Return the [x, y] coordinate for the center point of the cell that contains the specified text.  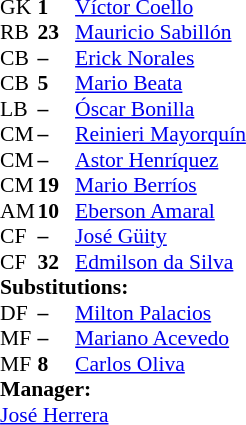
LB [19, 109]
José Güity [160, 237]
Mario Beata [160, 83]
Substitutions: [123, 287]
Manager: [123, 389]
Mauricio Sabillón [160, 33]
Edmilson da Silva [160, 262]
5 [57, 83]
Mariano Acevedo [160, 339]
Eberson Amaral [160, 211]
RB [19, 33]
Óscar Bonilla [160, 109]
DF [19, 313]
AM [19, 211]
23 [57, 33]
10 [57, 211]
Reinieri Mayorquín [160, 135]
Milton Palacios [160, 313]
Astor Henríquez [160, 160]
19 [57, 185]
32 [57, 262]
8 [57, 364]
Carlos Oliva [160, 364]
Erick Norales [160, 58]
Mario Berríos [160, 185]
